Detect which cell encompasses the target text, then output its [X, Y] center coordinate. 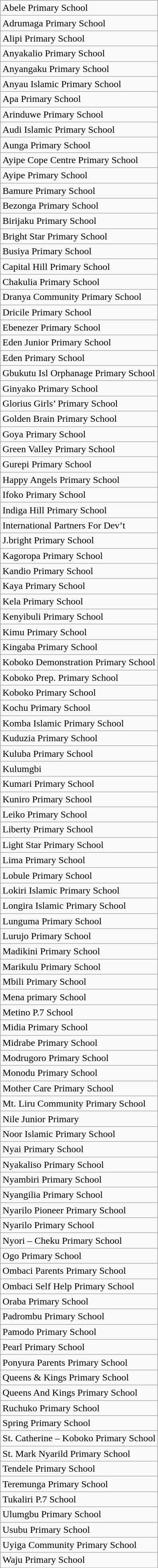
Nyai Primary School [79, 1149]
Kagoropa Primary School [79, 556]
Lokiri Islamic Primary School [79, 890]
Adrumaga Primary School [79, 23]
Golden Brain Primary School [79, 419]
Midia Primary School [79, 1027]
Nyori – Cheku Primary School [79, 1241]
Monodu Primary School [79, 1073]
Kuduzia Primary School [79, 738]
Queens And Kings Primary School [79, 1392]
Kimu Primary School [79, 632]
Padrombu Primary School [79, 1317]
Komba Islamic Primary School [79, 723]
Nyarilo Primary School [79, 1225]
Ombaci Self Help Primary School [79, 1286]
Kuniro Primary School [79, 799]
Madikini Primary School [79, 952]
Gurepi Primary School [79, 465]
Mt. Liru Community Primary School [79, 1103]
Nyambiri Primary School [79, 1180]
Indiga Hill Primary School [79, 510]
Leiko Primary School [79, 814]
Teremunga Primary School [79, 1484]
Eden Primary School [79, 358]
Bezonga Primary School [79, 206]
Mbili Primary School [79, 982]
Chakulia Primary School [79, 282]
Tendele Primary School [79, 1469]
J.bright Primary School [79, 541]
Metino P.7 School [79, 1012]
St. Mark Nyarild Primary School [79, 1454]
Ayipe Primary School [79, 175]
Ponyura Parents Primary School [79, 1362]
Modrugoro Primary School [79, 1058]
Ifoko Primary School [79, 495]
Gbukutu Isl Orphanage Primary School [79, 373]
Noor Islamic Primary School [79, 1134]
Longira Islamic Primary School [79, 906]
Alipi Primary School [79, 38]
St. Catherine – Koboko Primary School [79, 1438]
Ruchuko Primary School [79, 1408]
Ogo Primary School [79, 1256]
Dricile Primary School [79, 312]
Liberty Primary School [79, 830]
Mena primary School [79, 997]
Kulumgbi [79, 769]
Happy Angels Primary School [79, 480]
Light Star Primary School [79, 845]
Tukaliri P.7 School [79, 1499]
Midrabe Primary School [79, 1043]
Anyau Islamic Primary School [79, 84]
Uyiga Community Primary School [79, 1545]
Queens & Kings Primary School [79, 1377]
Bright Star Primary School [79, 236]
Dranya Community Primary School [79, 297]
Ebenezer Primary School [79, 327]
Lima Primary School [79, 860]
Busiya Primary School [79, 251]
Nyakaliso Primary School [79, 1165]
Pearl Primary School [79, 1347]
Glorius Girls’ Primary School [79, 403]
Apa Primary School [79, 99]
Ginyako Primary School [79, 388]
Ombaci Parents Primary School [79, 1271]
Lunguma Primary School [79, 921]
Audi Islamic Primary School [79, 130]
Aunga Primary School [79, 145]
Usubu Primary School [79, 1530]
Ulumgbu Primary School [79, 1514]
Oraba Primary School [79, 1301]
Kochu Primary School [79, 708]
Kumari Primary School [79, 784]
Waju Primary School [79, 1560]
Mother Care Primary School [79, 1088]
Spring Primary School [79, 1423]
Bamure Primary School [79, 191]
Ayipe Cope Centre Primary School [79, 160]
Kandio Primary School [79, 571]
Lobule Primary School [79, 875]
Anyakalio Primary School [79, 54]
Pamodo Primary School [79, 1332]
Kaya Primary School [79, 586]
Nyangilia Primary School [79, 1195]
Goya Primary School [79, 434]
Marikulu Primary School [79, 967]
Koboko Demonstration Primary School [79, 662]
Kuluba Primary School [79, 754]
Nyarilo Pioneer Primary School [79, 1210]
Birijaku Primary School [79, 221]
Nile Junior Primary [79, 1119]
Eden Junior Primary School [79, 343]
Lurujo Primary School [79, 936]
Arinduwe Primary School [79, 114]
Abele Primary School [79, 8]
Kingaba Primary School [79, 647]
Anyangaku Primary School [79, 69]
Kenyibuli Primary School [79, 616]
Capital Hill Primary School [79, 267]
Kela Primary School [79, 601]
Koboko Primary School [79, 693]
Koboko Prep. Primary School [79, 678]
Green Valley Primary School [79, 449]
International Partners For Dev’t [79, 525]
